Output the (x, y) coordinate of the center of the cell containing the given text.  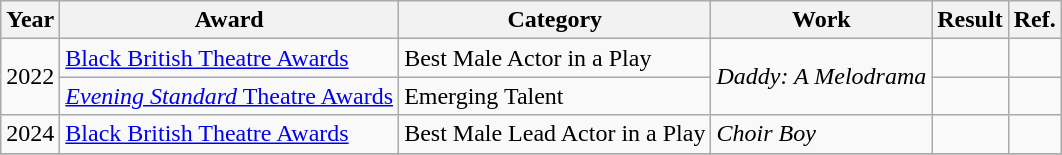
Category (555, 20)
Result (970, 20)
Daddy: A Melodrama (822, 77)
Year (30, 20)
Best Male Actor in a Play (555, 58)
Evening Standard Theatre Awards (230, 96)
Ref. (1034, 20)
Award (230, 20)
Work (822, 20)
2024 (30, 134)
Choir Boy (822, 134)
Best Male Lead Actor in a Play (555, 134)
2022 (30, 77)
Emerging Talent (555, 96)
